Locate the cell with the specified text and output its [X, Y] center coordinate. 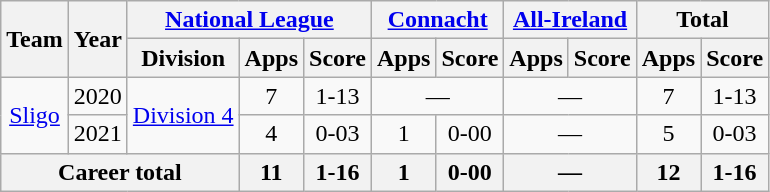
11 [271, 172]
Sligo [35, 115]
Total [702, 20]
Division 4 [183, 115]
All-Ireland [570, 20]
Division [183, 58]
5 [668, 134]
National League [249, 20]
2020 [98, 96]
Year [98, 39]
4 [271, 134]
Career total [120, 172]
Team [35, 39]
2021 [98, 134]
12 [668, 172]
Connacht [437, 20]
